Identify which cell holds the provided text, then report its [X, Y] central coordinate. 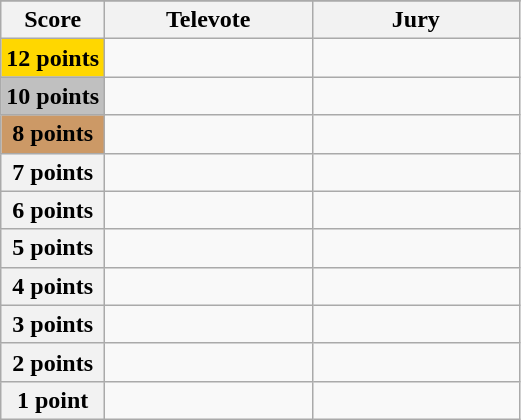
7 points [53, 172]
1 point [53, 400]
Score [53, 20]
Televote [209, 20]
3 points [53, 324]
12 points [53, 58]
5 points [53, 248]
10 points [53, 96]
6 points [53, 210]
Jury [416, 20]
2 points [53, 362]
4 points [53, 286]
8 points [53, 134]
